Scan for the cell matching the given text and deliver its [X, Y] coordinate at center. 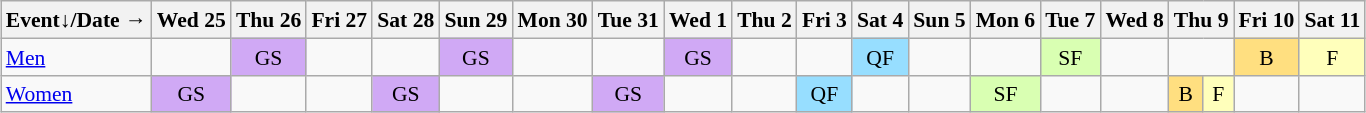
Fri 3 [824, 20]
Fri 10 [1267, 20]
Sun 29 [476, 20]
Sat 11 [1332, 20]
Tue 31 [628, 20]
Thu 9 [1202, 20]
Mon 30 [552, 20]
Sat 4 [880, 20]
Wed 8 [1134, 20]
Event↓/Date → [76, 20]
Thu 26 [269, 20]
Women [76, 94]
Wed 25 [192, 20]
Thu 2 [764, 20]
Tue 7 [1070, 20]
Men [76, 56]
Mon 6 [1006, 20]
Sun 5 [939, 20]
Sat 28 [406, 20]
Wed 1 [698, 20]
Fri 27 [339, 20]
